Provide the (X, Y) coordinate of the cell's center where the given text is located.  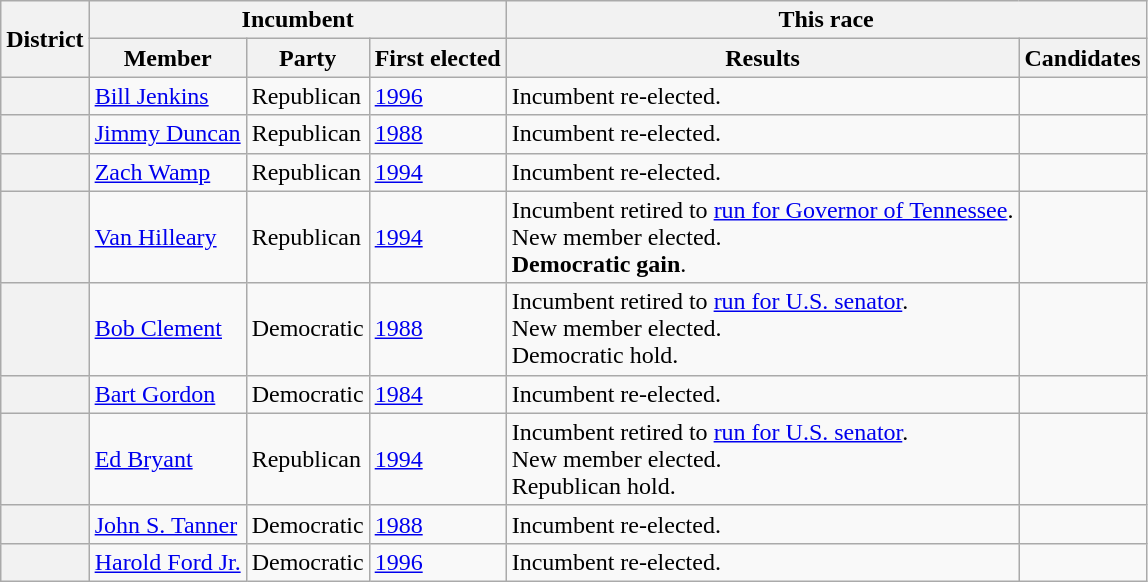
Member (168, 58)
Bill Jenkins (168, 96)
Party (308, 58)
1984 (438, 394)
Van Hilleary (168, 237)
District (45, 39)
Incumbent retired to run for Governor of Tennessee.New member elected.Democratic gain. (762, 237)
Incumbent retired to run for U.S. senator.New member elected.Republican hold. (762, 459)
Bob Clement (168, 329)
Jimmy Duncan (168, 134)
Harold Ford Jr. (168, 562)
John S. Tanner (168, 524)
Incumbent (298, 20)
First elected (438, 58)
This race (826, 20)
Incumbent retired to run for U.S. senator.New member elected.Democratic hold. (762, 329)
Ed Bryant (168, 459)
Bart Gordon (168, 394)
Candidates (1082, 58)
Zach Wamp (168, 172)
Results (762, 58)
